Find where the given text appears and provide that cell's center as (x, y) coordinate. 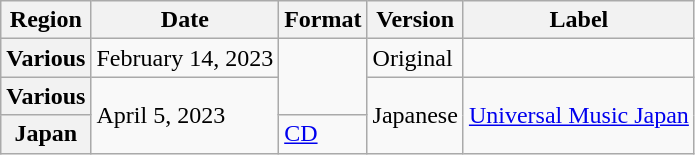
Date (185, 20)
Region (46, 20)
Japan (46, 134)
Japanese (415, 115)
Version (415, 20)
CD (323, 134)
Original (415, 58)
Universal Music Japan (578, 115)
February 14, 2023 (185, 58)
Format (323, 20)
Label (578, 20)
April 5, 2023 (185, 115)
